Identify which cell holds the provided text, then report its [X, Y] central coordinate. 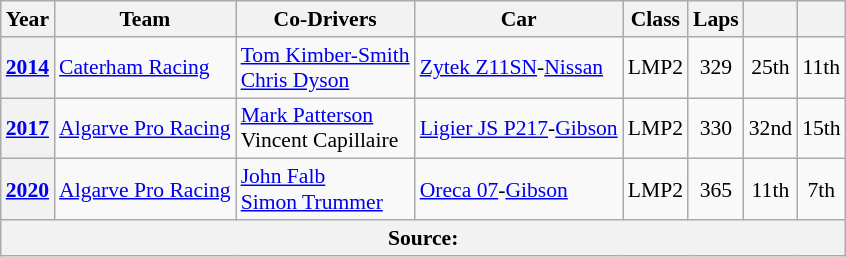
Zytek Z11SN-Nissan [519, 68]
Mark Patterson Vincent Capillaire [326, 128]
Car [519, 19]
Co-Drivers [326, 19]
7th [822, 190]
Class [656, 19]
330 [716, 128]
2017 [28, 128]
329 [716, 68]
25th [770, 68]
15th [822, 128]
365 [716, 190]
Team [145, 19]
Caterham Racing [145, 68]
2020 [28, 190]
Tom Kimber-Smith Chris Dyson [326, 68]
Laps [716, 19]
Ligier JS P217-Gibson [519, 128]
John Falb Simon Trummer [326, 190]
Source: [424, 238]
32nd [770, 128]
Year [28, 19]
2014 [28, 68]
Oreca 07-Gibson [519, 190]
